Pinpoint the cell where the given text exists, returning its [X, Y] midpoint coordinate. 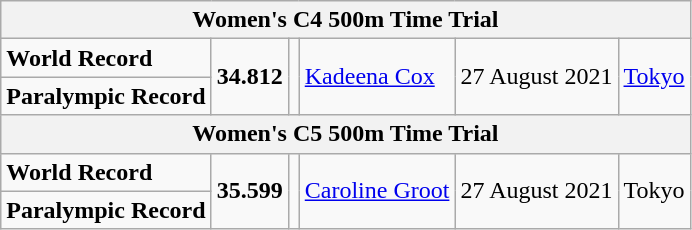
Women's C5 500m Time Trial [346, 134]
34.812 [250, 77]
Kadeena Cox [377, 77]
Caroline Groot [377, 191]
Women's C4 500m Time Trial [346, 20]
35.599 [250, 191]
